Locate the cell with the specified text and output its [x, y] center coordinate. 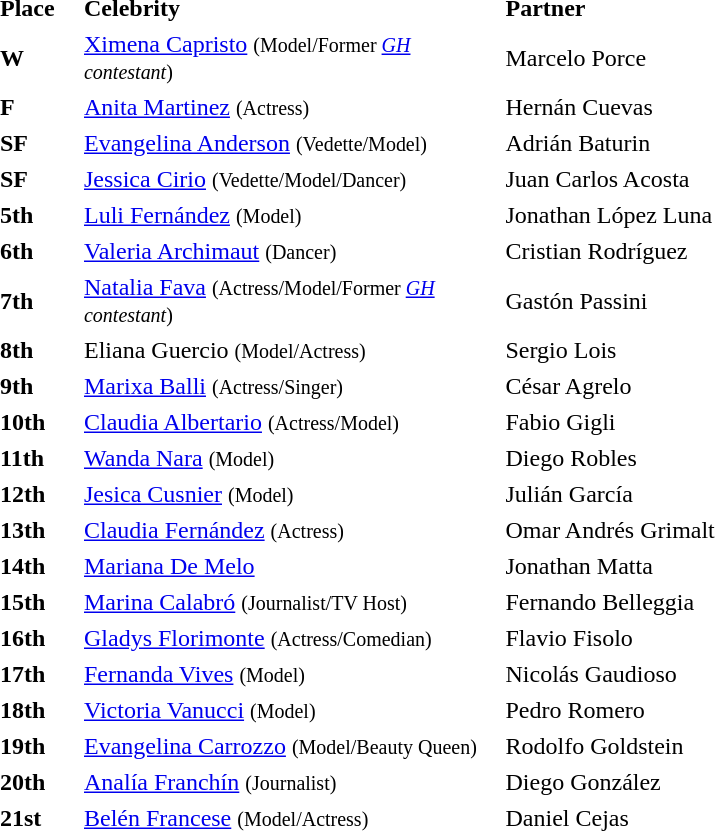
Evangelina Anderson (Vedette/Model) [290, 144]
Ximena Capristo (Model/Former GH contestant) [290, 58]
Claudia Fernández (Actress) [290, 530]
Mariana De Melo [290, 566]
Claudia Albertario (Actress/Model) [290, 422]
Jesica Cusnier (Model) [290, 494]
Jessica Cirio (Vedette/Model/Dancer) [290, 180]
Evangelina Carrozzo (Model/Beauty Queen) [290, 746]
Wanda Nara (Model) [290, 458]
Eliana Guercio (Model/Actress) [290, 350]
Natalia Fava (Actress/Model/Former GH contestant) [290, 301]
Anita Martinez (Actress) [290, 108]
Gladys Florimonte (Actress/Comedian) [290, 638]
Analía Franchín (Journalist) [290, 782]
Valeria Archimaut (Dancer) [290, 252]
Marina Calabró (Journalist/TV Host) [290, 602]
Luli Fernández (Model) [290, 216]
Victoria Vanucci (Model) [290, 710]
Fernanda Vives (Model) [290, 674]
Marixa Balli (Actress/Singer) [290, 386]
